Capture the cell that displays the provided text and extract its [X, Y] central coordinate. 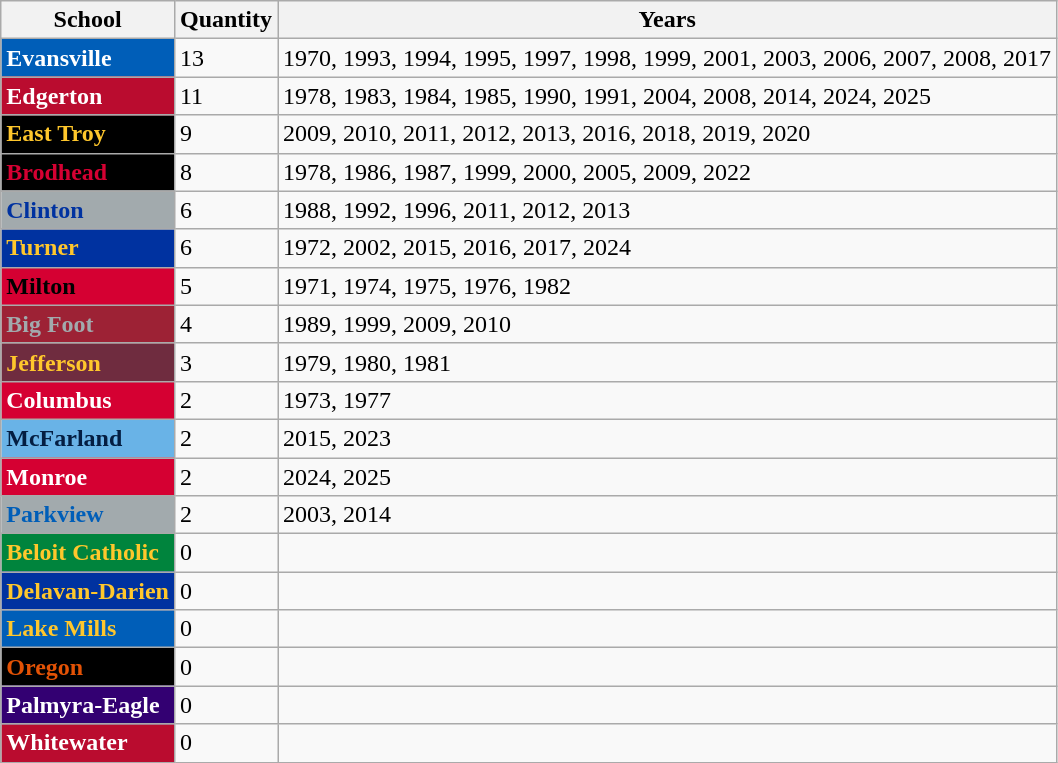
Beloit Catholic [88, 553]
11 [226, 96]
Years [668, 20]
Milton [88, 286]
2009, 2010, 2011, 2012, 2013, 2016, 2018, 2019, 2020 [668, 134]
Quantity [226, 20]
Evansville [88, 58]
Turner [88, 248]
Parkview [88, 515]
1970, 1993, 1994, 1995, 1997, 1998, 1999, 2001, 2003, 2006, 2007, 2008, 2017 [668, 58]
1971, 1974, 1975, 1976, 1982 [668, 286]
School [88, 20]
2015, 2023 [668, 438]
8 [226, 172]
1979, 1980, 1981 [668, 362]
1978, 1983, 1984, 1985, 1990, 1991, 2004, 2008, 2014, 2024, 2025 [668, 96]
3 [226, 362]
2003, 2014 [668, 515]
Lake Mills [88, 629]
1973, 1977 [668, 400]
9 [226, 134]
1972, 2002, 2015, 2016, 2017, 2024 [668, 248]
McFarland [88, 438]
2024, 2025 [668, 477]
Clinton [88, 210]
1978, 1986, 1987, 1999, 2000, 2005, 2009, 2022 [668, 172]
Columbus [88, 400]
Delavan-Darien [88, 591]
1988, 1992, 1996, 2011, 2012, 2013 [668, 210]
Big Foot [88, 324]
Jefferson [88, 362]
Edgerton [88, 96]
1989, 1999, 2009, 2010 [668, 324]
Oregon [88, 667]
4 [226, 324]
13 [226, 58]
Brodhead [88, 172]
East Troy [88, 134]
Whitewater [88, 743]
5 [226, 286]
Monroe [88, 477]
Palmyra-Eagle [88, 705]
